Find where the given text appears and provide that cell's center as [x, y] coordinate. 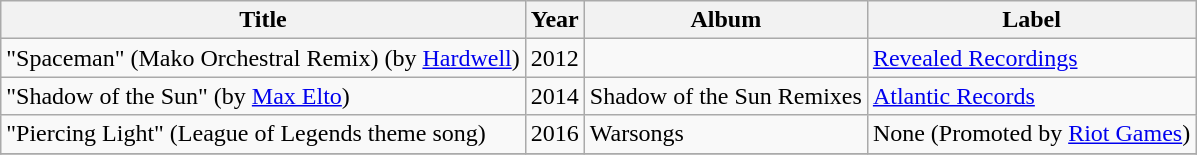
Shadow of the Sun Remixes [726, 96]
2016 [554, 134]
Year [554, 20]
Label [1031, 20]
Revealed Recordings [1031, 58]
Atlantic Records [1031, 96]
Warsongs [726, 134]
"Piercing Light" (League of Legends theme song) [263, 134]
None (Promoted by Riot Games) [1031, 134]
"Spaceman" (Mako Orchestral Remix) (by Hardwell) [263, 58]
2014 [554, 96]
2012 [554, 58]
Title [263, 20]
Album [726, 20]
"Shadow of the Sun" (by Max Elto) [263, 96]
